Search for the cell housing the specified text and yield its [x, y] center coordinate. 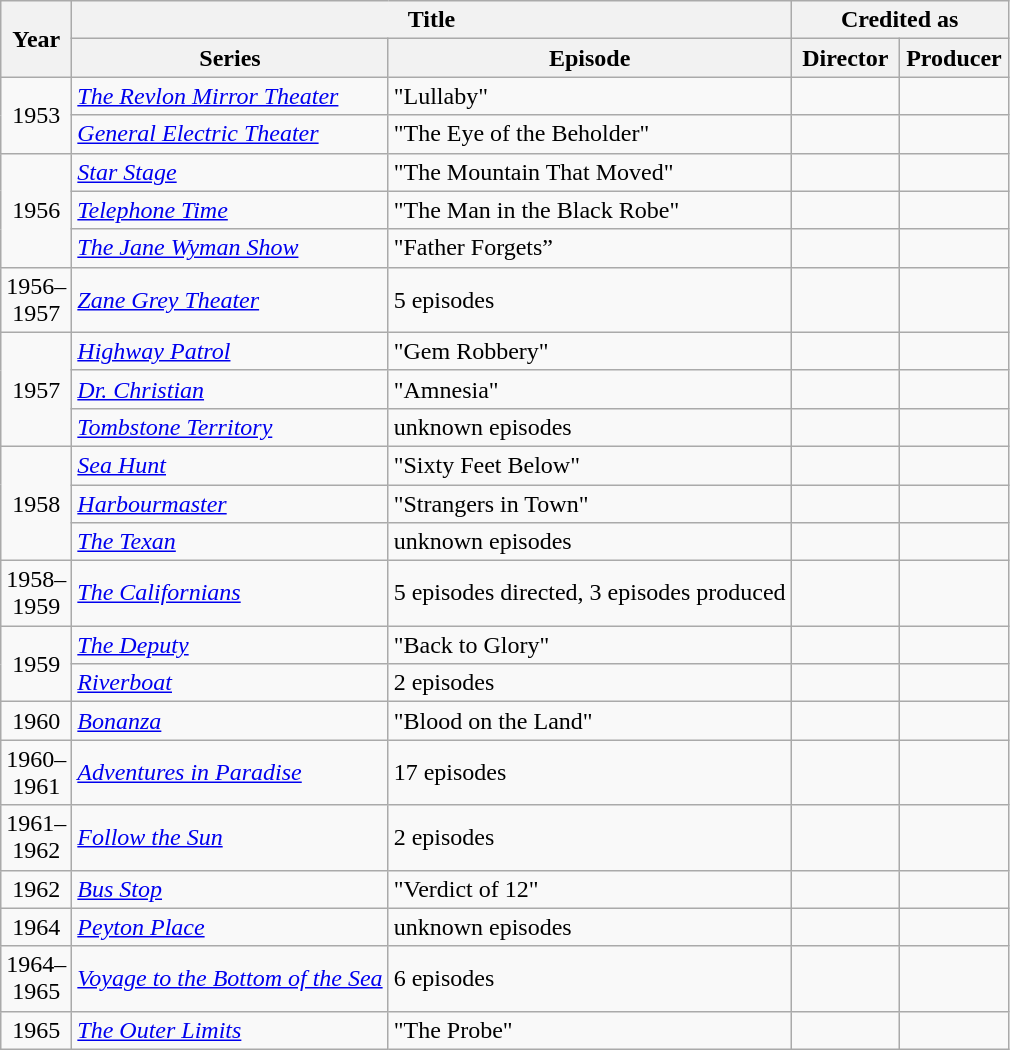
Peyton Place [230, 927]
1957 [36, 389]
Zane Grey Theater [230, 300]
"Back to Glory" [590, 645]
The Revlon Mirror Theater [230, 96]
5 episodes [590, 300]
1958–1959 [36, 594]
The Deputy [230, 645]
1964 [36, 927]
"The Eye of the Beholder" [590, 134]
Sea Hunt [230, 465]
1965 [36, 1030]
The Jane Wyman Show [230, 248]
Telephone Time [230, 210]
"The Man in the Black Robe" [590, 210]
1960 [36, 721]
1964–1965 [36, 978]
"Lullaby" [590, 96]
"Sixty Feet Below" [590, 465]
"The Probe" [590, 1030]
Follow the Sun [230, 838]
Voyage to the Bottom of the Sea [230, 978]
"Gem Robbery" [590, 351]
Director [846, 58]
1956 [36, 210]
"The Mountain That Moved" [590, 172]
5 episodes directed, 3 episodes produced [590, 594]
1956–1957 [36, 300]
Tombstone Territory [230, 427]
General Electric Theater [230, 134]
1959 [36, 664]
Bonanza [230, 721]
The Outer Limits [230, 1030]
1961–1962 [36, 838]
The Californians [230, 594]
Highway Patrol [230, 351]
Bus Stop [230, 889]
1960–1961 [36, 772]
"Verdict of 12" [590, 889]
Credited as [900, 20]
6 episodes [590, 978]
Producer [954, 58]
"Blood on the Land" [590, 721]
Star Stage [230, 172]
The Texan [230, 542]
"Amnesia" [590, 389]
"Father Forgets” [590, 248]
1962 [36, 889]
Adventures in Paradise [230, 772]
1958 [36, 503]
Year [36, 39]
Series [230, 58]
17 episodes [590, 772]
Title [432, 20]
Dr. Christian [230, 389]
"Strangers in Town" [590, 503]
1953 [36, 115]
Riverboat [230, 683]
Episode [590, 58]
Harbourmaster [230, 503]
